Search for the cell housing the specified text and yield its (X, Y) center coordinate. 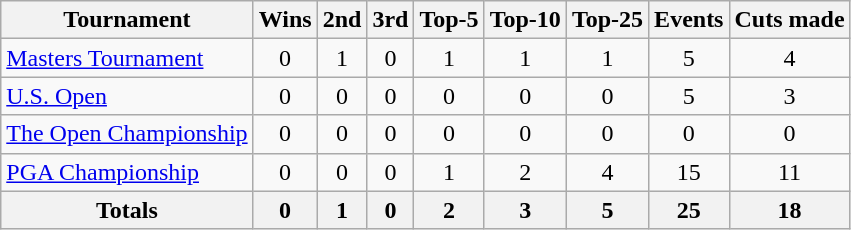
3rd (390, 20)
Top-5 (449, 20)
25 (689, 210)
Top-10 (525, 20)
18 (790, 210)
PGA Championship (127, 172)
Totals (127, 210)
Events (689, 20)
Masters Tournament (127, 58)
The Open Championship (127, 134)
U.S. Open (127, 96)
Tournament (127, 20)
11 (790, 172)
Top-25 (607, 20)
Wins (285, 20)
15 (689, 172)
2nd (342, 20)
Cuts made (790, 20)
